Pinpoint the cell where the given text exists, returning its [x, y] midpoint coordinate. 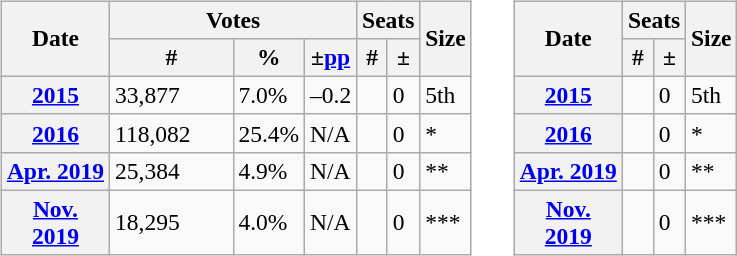
118,082 [172, 133]
18,295 [172, 222]
33,877 [172, 96]
–0.2 [331, 96]
Votes [234, 20]
% [269, 58]
25,384 [172, 171]
4.0% [269, 222]
7.0% [269, 96]
±pp [331, 58]
25.4% [269, 133]
4.9% [269, 171]
